Search for the cell housing the specified text and yield its (X, Y) center coordinate. 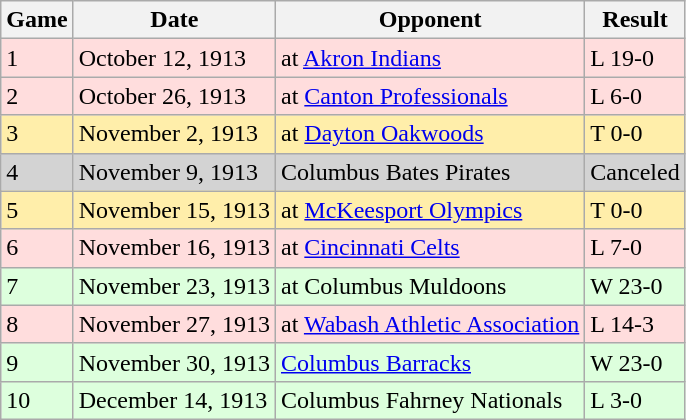
October 12, 1913 (174, 58)
Date (174, 20)
at Dayton Oakwoods (430, 134)
Result (635, 20)
Columbus Fahrney Nationals (430, 400)
November 23, 1913 (174, 286)
at Columbus Muldoons (430, 286)
L 19-0 (635, 58)
November 9, 1913 (174, 172)
at Cincinnati Celts (430, 248)
October 26, 1913 (174, 96)
Game (37, 20)
L 3-0 (635, 400)
L 7-0 (635, 248)
at Canton Professionals (430, 96)
at Akron Indians (430, 58)
L 6-0 (635, 96)
November 30, 1913 (174, 362)
1 (37, 58)
November 16, 1913 (174, 248)
December 14, 1913 (174, 400)
6 (37, 248)
L 14-3 (635, 324)
10 (37, 400)
8 (37, 324)
November 27, 1913 (174, 324)
3 (37, 134)
9 (37, 362)
November 15, 1913 (174, 210)
Columbus Bates Pirates (430, 172)
2 (37, 96)
at Wabash Athletic Association (430, 324)
Columbus Barracks (430, 362)
4 (37, 172)
November 2, 1913 (174, 134)
Opponent (430, 20)
7 (37, 286)
5 (37, 210)
Canceled (635, 172)
at McKeesport Olympics (430, 210)
